Return [X, Y] of the center of cell containing provided text 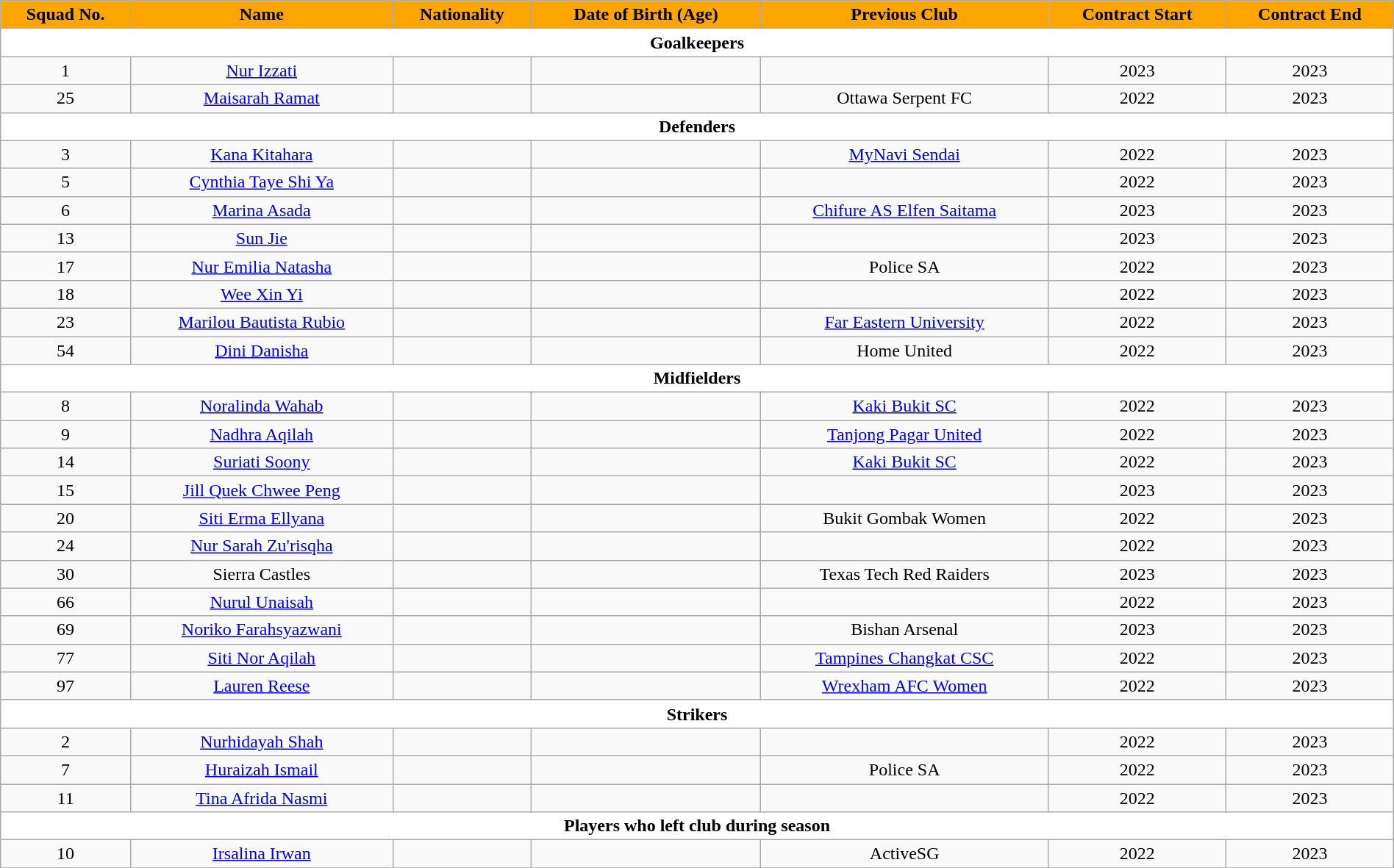
Jill Quek Chwee Peng [262, 490]
66 [66, 602]
Date of Birth (Age) [646, 15]
23 [66, 322]
Irsalina Irwan [262, 854]
97 [66, 686]
20 [66, 518]
Strikers [697, 714]
18 [66, 294]
Previous Club [904, 15]
Nurul Unaisah [262, 602]
ActiveSG [904, 854]
Suriati Soony [262, 462]
Maisarah Ramat [262, 98]
Huraizah Ismail [262, 770]
6 [66, 210]
Nadhra Aqilah [262, 434]
25 [66, 98]
Goalkeepers [697, 43]
Chifure AS Elfen Saitama [904, 210]
Wrexham AFC Women [904, 686]
Nurhidayah Shah [262, 742]
Bukit Gombak Women [904, 518]
5 [66, 182]
Texas Tech Red Raiders [904, 574]
13 [66, 238]
11 [66, 797]
10 [66, 854]
Marina Asada [262, 210]
Contract End [1310, 15]
MyNavi Sendai [904, 154]
15 [66, 490]
Kana Kitahara [262, 154]
Ottawa Serpent FC [904, 98]
Contract Start [1137, 15]
69 [66, 630]
Sun Jie [262, 238]
7 [66, 770]
Defenders [697, 126]
2 [66, 742]
9 [66, 434]
Siti Nor Aqilah [262, 658]
Noralinda Wahab [262, 406]
Name [262, 15]
Lauren Reese [262, 686]
Players who left club during season [697, 826]
54 [66, 351]
30 [66, 574]
24 [66, 546]
Bishan Arsenal [904, 630]
Squad No. [66, 15]
Cynthia Taye Shi Ya [262, 182]
Tina Afrida Nasmi [262, 797]
Nur Izzati [262, 71]
Nur Sarah Zu'risqha [262, 546]
3 [66, 154]
Nur Emilia Natasha [262, 266]
Tampines Changkat CSC [904, 658]
Nationality [462, 15]
8 [66, 406]
Far Eastern University [904, 322]
1 [66, 71]
Wee Xin Yi [262, 294]
14 [66, 462]
77 [66, 658]
Tanjong Pagar United [904, 434]
17 [66, 266]
Marilou Bautista Rubio [262, 322]
Sierra Castles [262, 574]
Siti Erma Ellyana [262, 518]
Dini Danisha [262, 351]
Noriko Farahsyazwani [262, 630]
Midfielders [697, 379]
Home United [904, 351]
